Return the [X, Y] coordinate for the center point of the cell that contains the specified text.  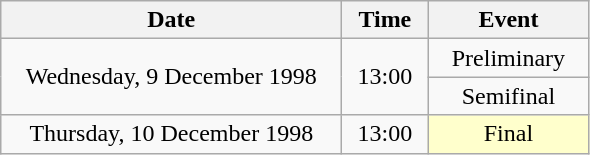
Event [508, 20]
Date [172, 20]
Semifinal [508, 96]
Time [385, 20]
Final [508, 134]
Wednesday, 9 December 1998 [172, 77]
Preliminary [508, 58]
Thursday, 10 December 1998 [172, 134]
